Detect which cell encompasses the target text, then output its [x, y] center coordinate. 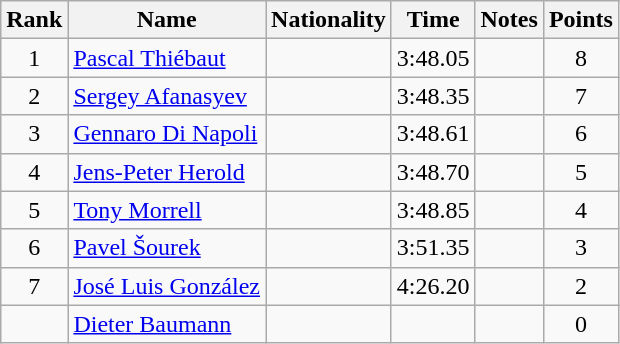
Points [580, 20]
3:51.35 [433, 248]
Rank [34, 20]
José Luis González [167, 286]
Dieter Baumann [167, 324]
Notes [509, 20]
Tony Morrell [167, 210]
Pascal Thiébaut [167, 58]
3:48.61 [433, 134]
1 [34, 58]
3:48.85 [433, 210]
Gennaro Di Napoli [167, 134]
Jens-Peter Herold [167, 172]
3:48.35 [433, 96]
Nationality [329, 20]
3:48.70 [433, 172]
3:48.05 [433, 58]
0 [580, 324]
Pavel Šourek [167, 248]
4:26.20 [433, 286]
Sergey Afanasyev [167, 96]
Time [433, 20]
Name [167, 20]
8 [580, 58]
